Detect which cell encompasses the target text, then output its [x, y] center coordinate. 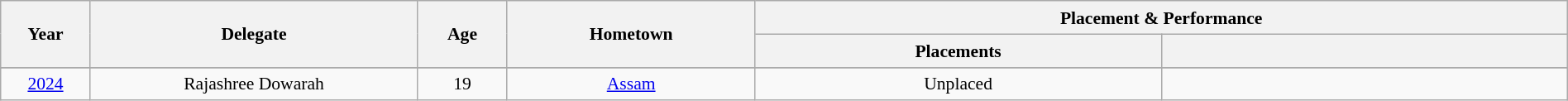
Placement & Performance [1161, 17]
Age [463, 34]
Assam [631, 84]
2024 [46, 84]
Placements [958, 50]
19 [463, 84]
Year [46, 34]
Hometown [631, 34]
Rajashree Dowarah [253, 84]
Unplaced [958, 84]
Delegate [253, 34]
